Locate the cell with the specified text and output its (x, y) center coordinate. 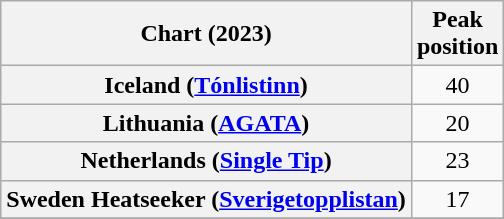
Iceland (Tónlistinn) (206, 85)
40 (457, 85)
23 (457, 161)
Chart (2023) (206, 34)
Lithuania (AGATA) (206, 123)
Netherlands (Single Tip) (206, 161)
17 (457, 199)
Sweden Heatseeker (Sverigetopplistan) (206, 199)
Peakposition (457, 34)
20 (457, 123)
